Pinpoint the cell where the given text exists, returning its [x, y] midpoint coordinate. 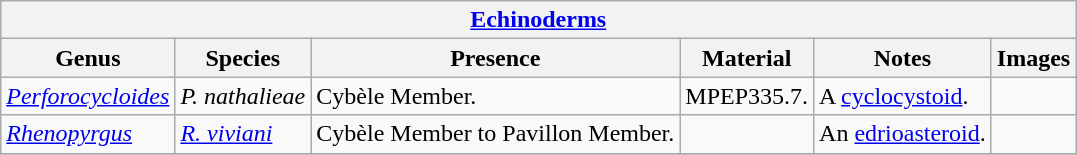
Species [243, 58]
Perforocycloides [88, 96]
Echinoderms [538, 20]
A cyclocystoid. [903, 96]
MPEP335.7. [747, 96]
Material [747, 58]
P. nathalieae [243, 96]
R. viviani [243, 134]
Cybèle Member to Pavillon Member. [496, 134]
Genus [88, 58]
Cybèle Member. [496, 96]
Rhenopyrgus [88, 134]
Presence [496, 58]
Images [1033, 58]
An edrioasteroid. [903, 134]
Notes [903, 58]
